Determine the (x, y) coordinate at the center of the cell enclosing the given text.  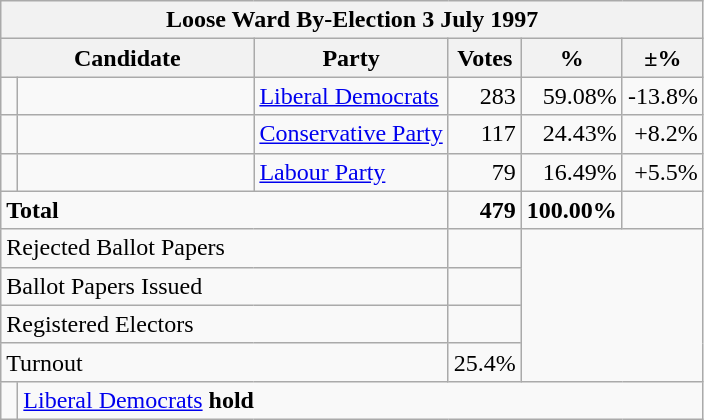
Candidate (128, 58)
Conservative Party (351, 134)
479 (484, 210)
79 (484, 172)
Liberal Democrats (351, 96)
Labour Party (351, 172)
Liberal Democrats hold (361, 400)
-13.8% (662, 96)
±% (662, 58)
% (572, 58)
+8.2% (662, 134)
117 (484, 134)
Rejected Ballot Papers (224, 248)
16.49% (572, 172)
25.4% (484, 362)
Votes (484, 58)
Loose Ward By-Election 3 July 1997 (352, 20)
Turnout (224, 362)
24.43% (572, 134)
+5.5% (662, 172)
Registered Electors (224, 324)
100.00% (572, 210)
283 (484, 96)
Total (224, 210)
Party (351, 58)
59.08% (572, 96)
Ballot Papers Issued (224, 286)
